For the text-containing cell, return its midpoint in (x, y) coordinate format. 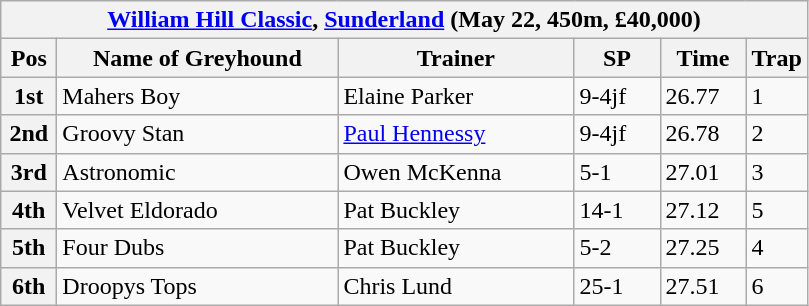
Name of Greyhound (198, 58)
5-1 (617, 172)
1 (776, 96)
27.12 (703, 210)
Velvet Eldorado (198, 210)
2nd (29, 134)
27.01 (703, 172)
6th (29, 286)
26.78 (703, 134)
Groovy Stan (198, 134)
Owen McKenna (456, 172)
4 (776, 248)
5-2 (617, 248)
Astronomic (198, 172)
Chris Lund (456, 286)
3 (776, 172)
Droopys Tops (198, 286)
27.25 (703, 248)
Four Dubs (198, 248)
5th (29, 248)
Paul Hennessy (456, 134)
6 (776, 286)
4th (29, 210)
Trainer (456, 58)
William Hill Classic, Sunderland (May 22, 450m, £40,000) (404, 20)
Time (703, 58)
3rd (29, 172)
2 (776, 134)
14-1 (617, 210)
Elaine Parker (456, 96)
26.77 (703, 96)
Trap (776, 58)
25-1 (617, 286)
Pos (29, 58)
1st (29, 96)
5 (776, 210)
27.51 (703, 286)
SP (617, 58)
Mahers Boy (198, 96)
